Locate the cell with the specified text and output its (X, Y) center coordinate. 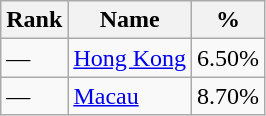
% (228, 20)
Name (130, 20)
8.70% (228, 96)
Hong Kong (130, 58)
6.50% (228, 58)
Rank (34, 20)
Macau (130, 96)
